Capture the cell that displays the provided text and extract its [x, y] central coordinate. 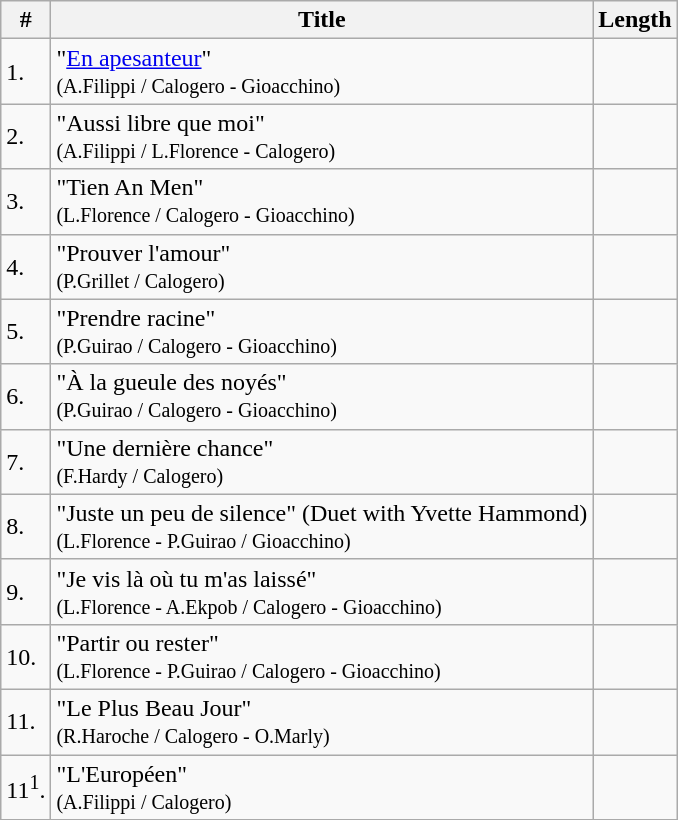
"Prendre racine" (P.Guirao / Calogero - Gioacchino) [322, 332]
"À la gueule des noyés" (P.Guirao / Calogero - Gioacchino) [322, 396]
"Partir ou rester" (L.Florence - P.Guirao / Calogero - Gioacchino) [322, 656]
5. [26, 332]
6. [26, 396]
9. [26, 592]
"Une dernière chance" (F.Hardy / Calogero) [322, 462]
2. [26, 136]
Length [635, 20]
1. [26, 72]
7. [26, 462]
10. [26, 656]
"L'Européen" (A.Filippi / Calogero) [322, 786]
111. [26, 786]
"Prouver l'amour" (P.Grillet / Calogero) [322, 266]
# [26, 20]
3. [26, 202]
"Aussi libre que moi" (A.Filippi / L.Florence - Calogero) [322, 136]
8. [26, 526]
"Juste un peu de silence" (Duet with Yvette Hammond) (L.Florence - P.Guirao / Gioacchino) [322, 526]
4. [26, 266]
"Le Plus Beau Jour" (R.Haroche / Calogero - O.Marly) [322, 722]
11. [26, 722]
"En apesanteur" (A.Filippi / Calogero - Gioacchino) [322, 72]
"Tien An Men" (L.Florence / Calogero - Gioacchino) [322, 202]
Title [322, 20]
"Je vis là où tu m'as laissé" (L.Florence - A.Ekpob / Calogero - Gioacchino) [322, 592]
